Locate the cell with the specified text and output its [X, Y] center coordinate. 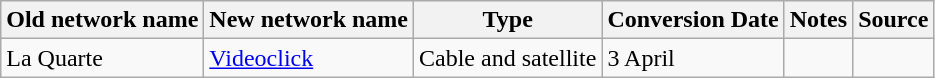
Old network name [102, 20]
Conversion Date [693, 20]
Videoclick [309, 58]
Type [508, 20]
La Quarte [102, 58]
Source [894, 20]
New network name [309, 20]
3 April [693, 58]
Notes [818, 20]
Cable and satellite [508, 58]
